Output the (x, y) coordinate of the center of the cell containing the given text.  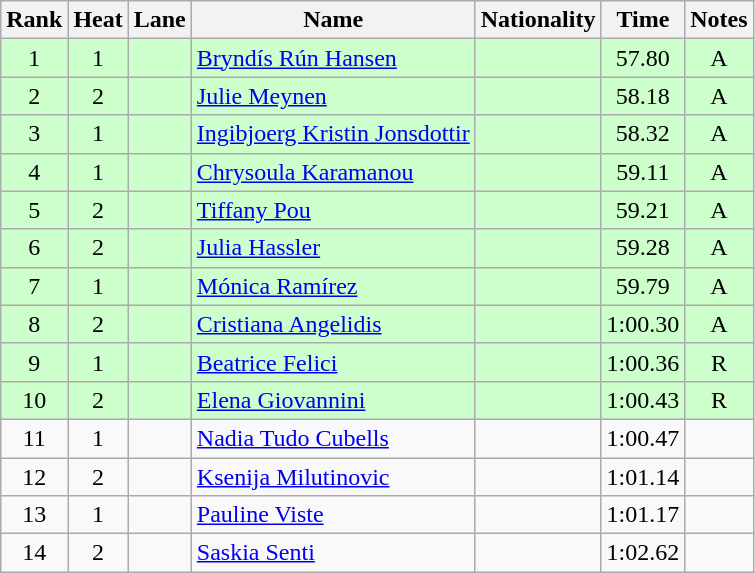
1:00.43 (643, 400)
58.32 (643, 134)
59.28 (643, 248)
59.21 (643, 210)
Heat (98, 20)
Beatrice Felici (333, 362)
5 (34, 210)
1:00.30 (643, 324)
8 (34, 324)
11 (34, 438)
13 (34, 515)
10 (34, 400)
3 (34, 134)
Rank (34, 20)
4 (34, 172)
14 (34, 553)
1:00.36 (643, 362)
6 (34, 248)
Julia Hassler (333, 248)
1:01.17 (643, 515)
Ksenija Milutinovic (333, 477)
Saskia Senti (333, 553)
58.18 (643, 96)
Bryndís Rún Hansen (333, 58)
1:01.14 (643, 477)
Lane (160, 20)
57.80 (643, 58)
59.79 (643, 286)
Pauline Viste (333, 515)
1:00.47 (643, 438)
Notes (719, 20)
9 (34, 362)
7 (34, 286)
Mónica Ramírez (333, 286)
Chrysoula Karamanou (333, 172)
Time (643, 20)
Name (333, 20)
Ingibjoerg Kristin Jonsdottir (333, 134)
Julie Meynen (333, 96)
Nationality (538, 20)
59.11 (643, 172)
12 (34, 477)
1:02.62 (643, 553)
Nadia Tudo Cubells (333, 438)
Elena Giovannini (333, 400)
Tiffany Pou (333, 210)
Cristiana Angelidis (333, 324)
